For the text-containing cell, return its midpoint in (x, y) coordinate format. 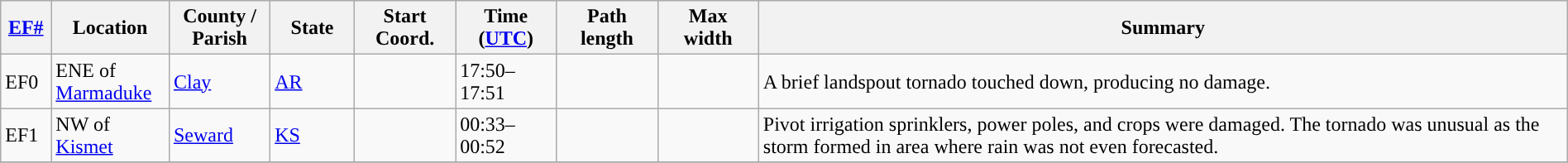
EF1 (26, 136)
EF0 (26, 81)
KS (313, 136)
EF# (26, 28)
NW of Kismet (111, 136)
A brief landspout tornado touched down, producing no damage. (1163, 81)
Time (UTC) (506, 28)
ENE of Marmaduke (111, 81)
State (313, 28)
Summary (1163, 28)
AR (313, 81)
Location (111, 28)
Seward (219, 136)
Max width (708, 28)
Clay (219, 81)
Start Coord. (404, 28)
Path length (607, 28)
County / Parish (219, 28)
00:33–00:52 (506, 136)
17:50–17:51 (506, 81)
